For the text-containing cell, return its midpoint in (x, y) coordinate format. 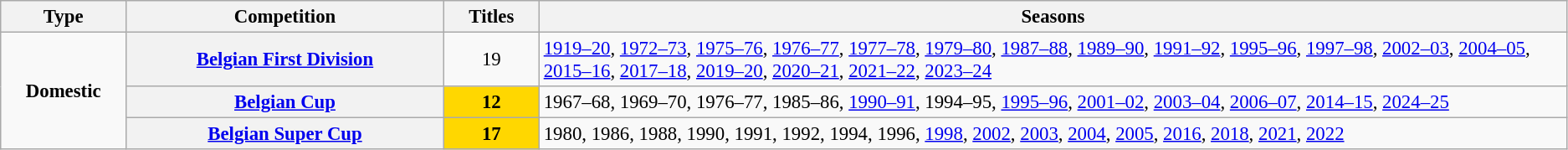
12 (491, 102)
Domestic (64, 91)
Seasons (1053, 17)
1980, 1986, 1988, 1990, 1991, 1992, 1994, 1996, 1998, 2002, 2003, 2004, 2005, 2016, 2018, 2021, 2022 (1053, 134)
17 (491, 134)
Belgian Super Cup (285, 134)
Titles (491, 17)
Belgian First Division (285, 60)
Type (64, 17)
Competition (285, 17)
Belgian Cup (285, 102)
19 (491, 60)
1967–68, 1969–70, 1976–77, 1985–86, 1990–91, 1994–95, 1995–96, 2001–02, 2003–04, 2006–07, 2014–15, 2024–25 (1053, 102)
